Output the (x, y) coordinate of the center of the cell containing the given text.  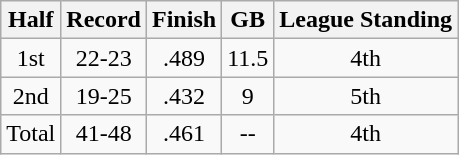
9 (248, 96)
19-25 (104, 96)
22-23 (104, 58)
Half (31, 20)
2nd (31, 96)
.432 (184, 96)
5th (366, 96)
Finish (184, 20)
11.5 (248, 58)
League Standing (366, 20)
GB (248, 20)
-- (248, 134)
.489 (184, 58)
41-48 (104, 134)
1st (31, 58)
Record (104, 20)
.461 (184, 134)
Total (31, 134)
